Return [x, y] of the center of cell containing provided text 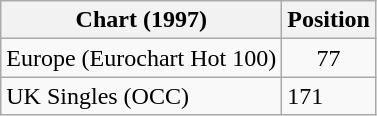
171 [329, 96]
Position [329, 20]
UK Singles (OCC) [142, 96]
77 [329, 58]
Chart (1997) [142, 20]
Europe (Eurochart Hot 100) [142, 58]
